Identify which cell holds the provided text, then report its [x, y] central coordinate. 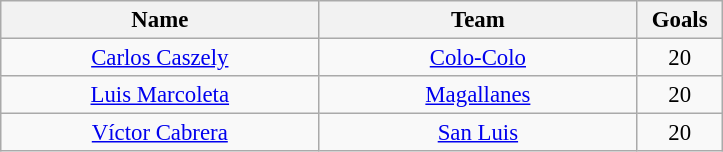
Carlos Caszely [160, 58]
Team [478, 20]
Goals [680, 20]
San Luis [478, 133]
Magallanes [478, 95]
Name [160, 20]
Víctor Cabrera [160, 133]
Colo-Colo [478, 58]
Luis Marcoleta [160, 95]
